Detect which cell encompasses the target text, then output its [x, y] center coordinate. 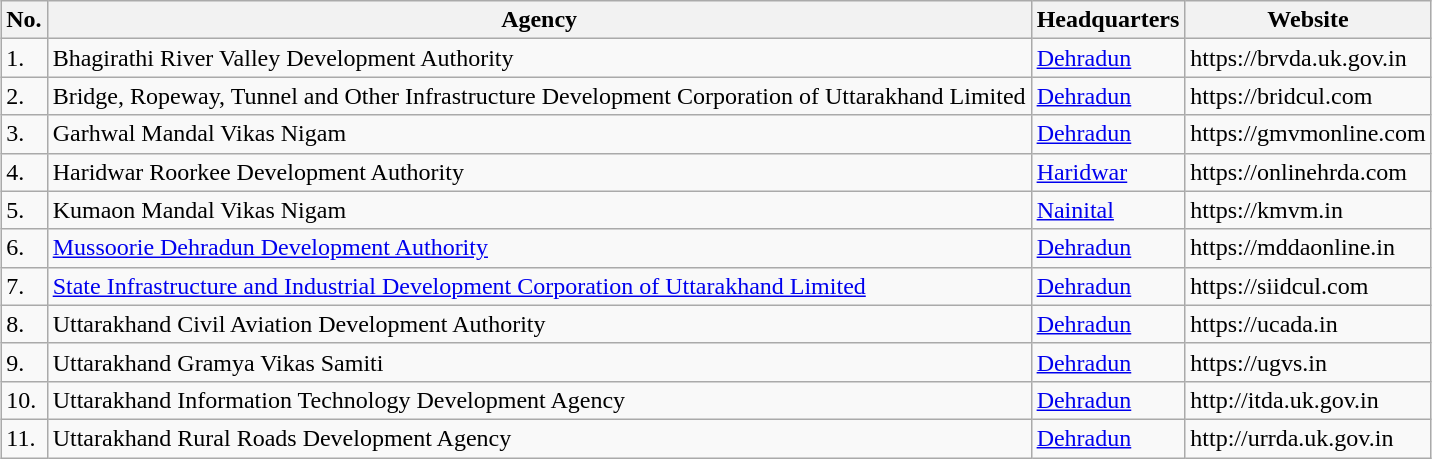
Agency [539, 20]
Mussoorie Dehradun Development Authority [539, 248]
https://mddaonline.in [1308, 248]
https://ugvs.in [1308, 362]
Bridge, Ropeway, Tunnel and Other Infrastructure Development Corporation of Uttarakhand Limited [539, 96]
No. [24, 20]
1. [24, 58]
5. [24, 210]
Uttarakhand Information Technology Development Agency [539, 400]
Website [1308, 20]
Haridwar Roorkee Development Authority [539, 172]
Nainital [1108, 210]
http://itda.uk.gov.in [1308, 400]
https://kmvm.in [1308, 210]
State Infrastructure and Industrial Development Corporation of Uttarakhand Limited [539, 286]
Haridwar [1108, 172]
2. [24, 96]
7. [24, 286]
Headquarters [1108, 20]
https://ucada.in [1308, 324]
6. [24, 248]
Uttarakhand Gramya Vikas Samiti [539, 362]
4. [24, 172]
Bhagirathi River Valley Development Authority [539, 58]
Uttarakhand Civil Aviation Development Authority [539, 324]
Kumaon Mandal Vikas Nigam [539, 210]
Garhwal Mandal Vikas Nigam [539, 134]
http://urrda.uk.gov.in [1308, 438]
9. [24, 362]
https://onlinehrda.com [1308, 172]
Uttarakhand Rural Roads Development Agency [539, 438]
3. [24, 134]
10. [24, 400]
https://siidcul.com [1308, 286]
https://gmvmonline.com [1308, 134]
https://brvda.uk.gov.in [1308, 58]
11. [24, 438]
https://bridcul.com [1308, 96]
8. [24, 324]
